Locate the cell with the specified text and output its (X, Y) center coordinate. 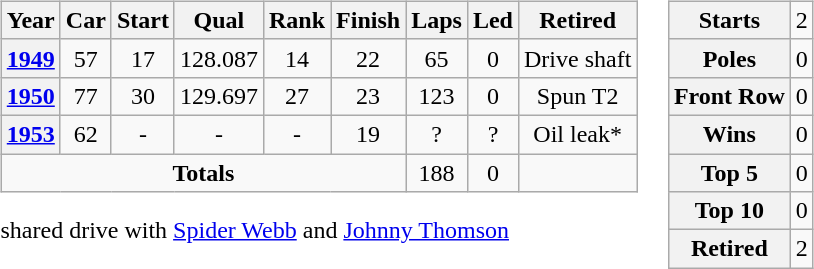
Laps (437, 20)
Drive shaft (577, 58)
188 (437, 173)
1950 (30, 96)
14 (296, 58)
Led (492, 20)
17 (142, 58)
22 (368, 58)
Top 5 (729, 173)
62 (86, 134)
Wins (729, 134)
Top 10 (729, 211)
Start (142, 20)
Year (30, 20)
Rank (296, 20)
Car (86, 20)
Spun T2 (577, 96)
Poles (729, 58)
129.697 (218, 96)
30 (142, 96)
Finish (368, 20)
77 (86, 96)
Totals (203, 173)
23 (368, 96)
65 (437, 58)
1949 (30, 58)
Oil leak* (577, 134)
123 (437, 96)
Qual (218, 20)
1953 (30, 134)
19 (368, 134)
128.087 (218, 58)
Front Row (729, 96)
27 (296, 96)
57 (86, 58)
Starts (729, 20)
